Detect which cell encompasses the target text, then output its (X, Y) center coordinate. 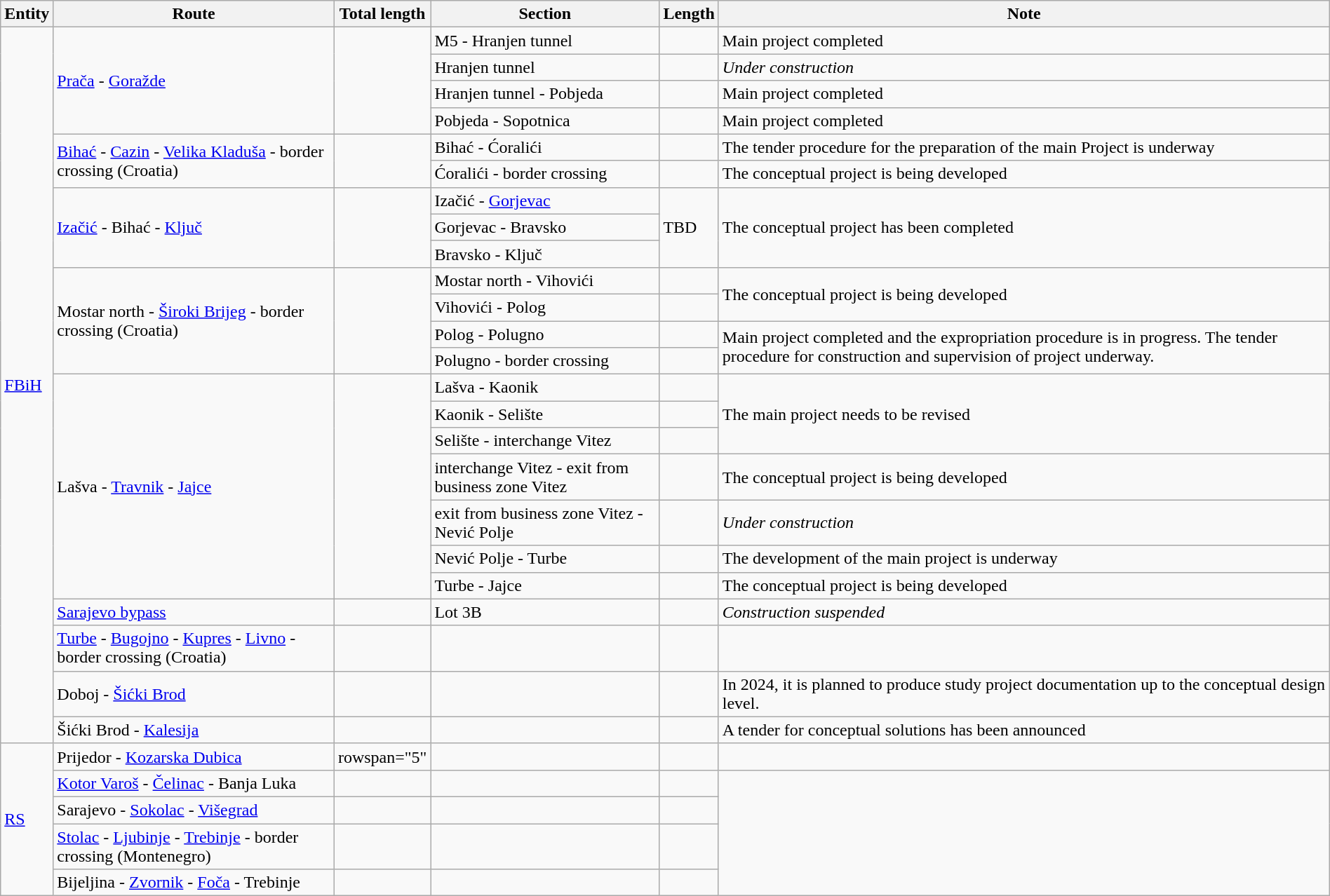
rowspan="5" (382, 756)
The tender procedure for the preparation of the main Project is underway (1024, 147)
Ćoralići - border crossing (545, 174)
Lot 3B (545, 612)
Vihovići - Polog (545, 307)
Kaonik - Selište (545, 414)
Entity (27, 14)
RS (27, 819)
Bihać - Ćoralići (545, 147)
Pobjeda - Sopotnica (545, 121)
Mostar north - Vihovići (545, 280)
Doboj - Šićki Brod (194, 694)
Prijedor - Kozarska Dubica (194, 756)
Mostar north - Široki Brijeg - border crossing (Croatia) (194, 320)
Sarajevo - Sokolac - Višegrad (194, 810)
Note (1024, 14)
Section (545, 14)
Nević Polje - Turbe (545, 559)
Hranjen tunnel - Pobjeda (545, 94)
M5 - Hranjen tunnel (545, 41)
Lašva - Travnik - Jajce (194, 487)
A tender for conceptual solutions has been announced (1024, 730)
Route (194, 14)
Turbe - Bugojno - Kupres - Livno - border crossing (Croatia) (194, 648)
Selište - interchange Vitez (545, 441)
Gorjevac - Bravsko (545, 227)
FBiH (27, 386)
Izačić - Bihać - Ključ (194, 227)
interchange Vitez - exit from business zone Vitez (545, 477)
Stolac - Ljubinje - Trebinje - border crossing (Montenegro) (194, 846)
Izačić - Gorjevac (545, 201)
exit from business zone Vitez - Nević Polje (545, 523)
Bihać - Cazin - Velika Kladuša - border crossing (Croatia) (194, 161)
TBD (689, 227)
Turbe - Jajce (545, 585)
In 2024, it is planned to produce study project documentation up to the conceptual design level. (1024, 694)
Main project completed and the expropriation procedure is in progress. The tender procedure for construction and supervision of project underway. (1024, 348)
The main project needs to be revised (1024, 414)
Hranjen tunnel (545, 67)
Total length (382, 14)
Šićki Brod - Kalesija (194, 730)
The conceptual project has been completed (1024, 227)
Construction suspended (1024, 612)
Polugno - border crossing (545, 361)
Bijeljina - Zvornik - Foča - Trebinje (194, 883)
Sarajevo bypass (194, 612)
Kotor Varoš - Čelinac - Banja Luka (194, 783)
The development of the main project is underway (1024, 559)
Prača - Goražde (194, 81)
Polog - Polugno (545, 334)
Lašva - Kaonik (545, 388)
Bravsko - Ključ (545, 254)
Length (689, 14)
